Output the (X, Y) coordinate of the center of the cell containing the given text.  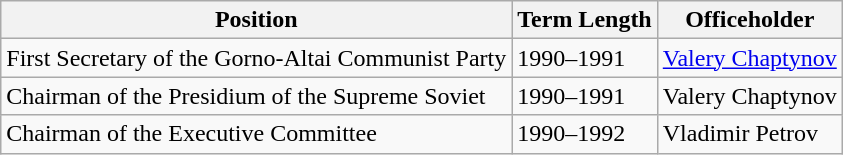
Vladimir Petrov (750, 134)
Position (256, 20)
First Secretary of the Gorno-Altai Communist Party (256, 58)
1990–1992 (585, 134)
Chairman of the Presidium of the Supreme Soviet (256, 96)
Term Length (585, 20)
Officeholder (750, 20)
Chairman of the Executive Committee (256, 134)
